Search for the cell housing the specified text and yield its (x, y) center coordinate. 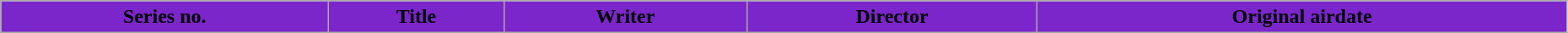
Director (892, 17)
Original airdate (1302, 17)
Title (417, 17)
Writer (625, 17)
Series no. (165, 17)
